Locate the cell with the specified text and output its (x, y) center coordinate. 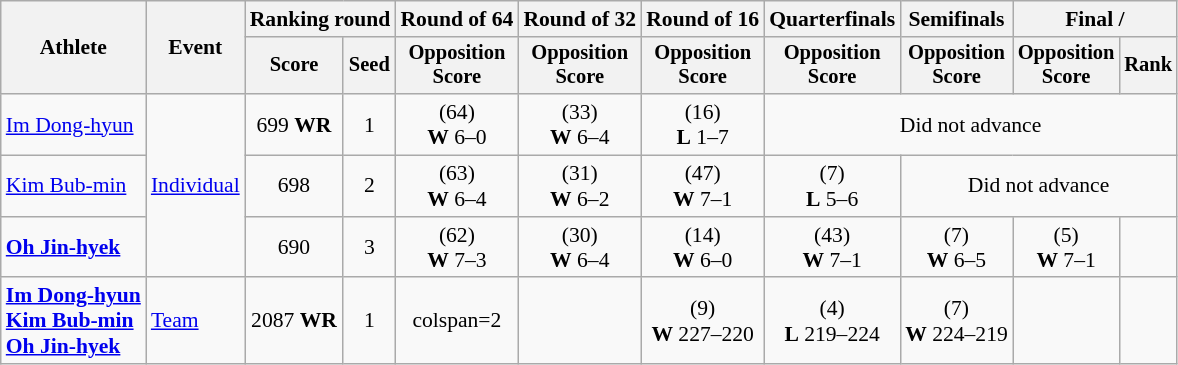
Athlete (74, 48)
(14) W 6–0 (702, 248)
(33)W 6–4 (580, 124)
(16)L 1–7 (702, 124)
690 (294, 248)
(62)W 7–3 (456, 248)
(4)L 219–224 (832, 322)
(7)W 224–219 (956, 322)
Score (294, 66)
Im Dong-hyun (74, 124)
Round of 16 (702, 19)
(63)W 6–4 (456, 186)
(64)W 6–0 (456, 124)
(47)W 7–1 (702, 186)
Round of 32 (580, 19)
(5) W 7–1 (1066, 248)
Team (196, 322)
Quarterfinals (832, 19)
Im Dong-hyunKim Bub-minOh Jin-hyek (74, 322)
colspan=2 (456, 322)
3 (369, 248)
Oh Jin-hyek (74, 248)
2 (369, 186)
Final / (1095, 19)
699 WR (294, 124)
(7) W 6–5 (956, 248)
Kim Bub-min (74, 186)
(31)W 6–2 (580, 186)
(9)W 227–220 (702, 322)
Round of 64 (456, 19)
(43) W 7–1 (832, 248)
Rank (1148, 66)
698 (294, 186)
Event (196, 48)
2087 WR (294, 322)
Seed (369, 66)
Ranking round (320, 19)
(7)L 5–6 (832, 186)
(30)W 6–4 (580, 248)
Individual (196, 186)
Semifinals (956, 19)
